Output the (X, Y) coordinate of the center of the cell containing the given text.  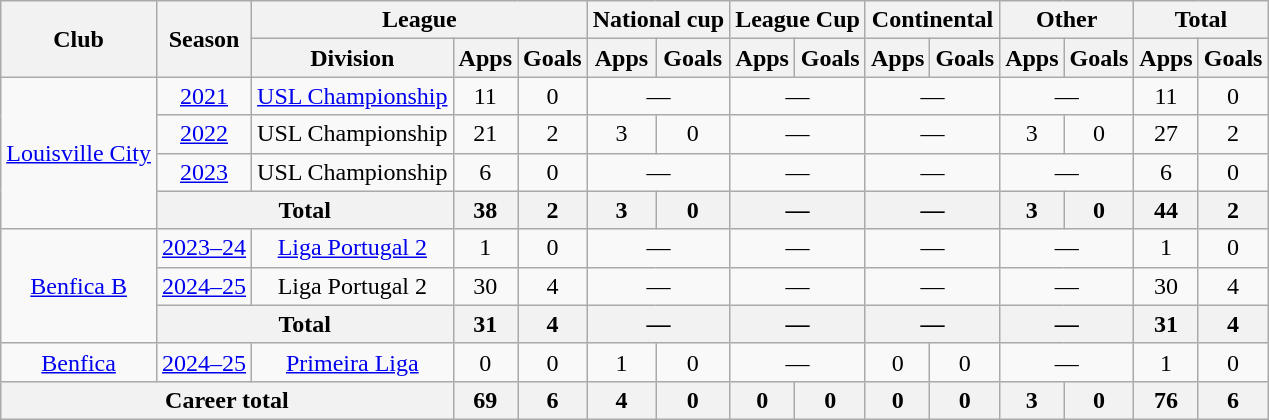
27 (1166, 134)
Career total (227, 400)
Primeira Liga (353, 362)
Benfica B (79, 286)
76 (1166, 400)
Continental (932, 20)
Season (204, 39)
2022 (204, 134)
2021 (204, 96)
Division (353, 58)
National cup (658, 20)
69 (485, 400)
League (420, 20)
Louisville City (79, 153)
44 (1166, 210)
Benfica (79, 362)
Other (1067, 20)
21 (485, 134)
38 (485, 210)
2023 (204, 172)
Club (79, 39)
2023–24 (204, 248)
League Cup (798, 20)
